For the text-containing cell, return its midpoint in [x, y] coordinate format. 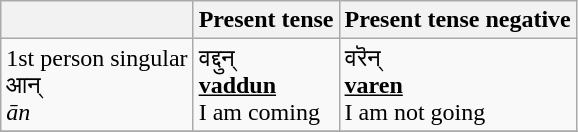
Present tense [266, 20]
1st person singularआन्ān [97, 85]
वद्दुन्vaddunI am coming [266, 85]
Present tense negative [458, 20]
वरॆन्varenI am not going [458, 85]
